Return the [x, y] coordinate for the center point of the cell that contains the specified text.  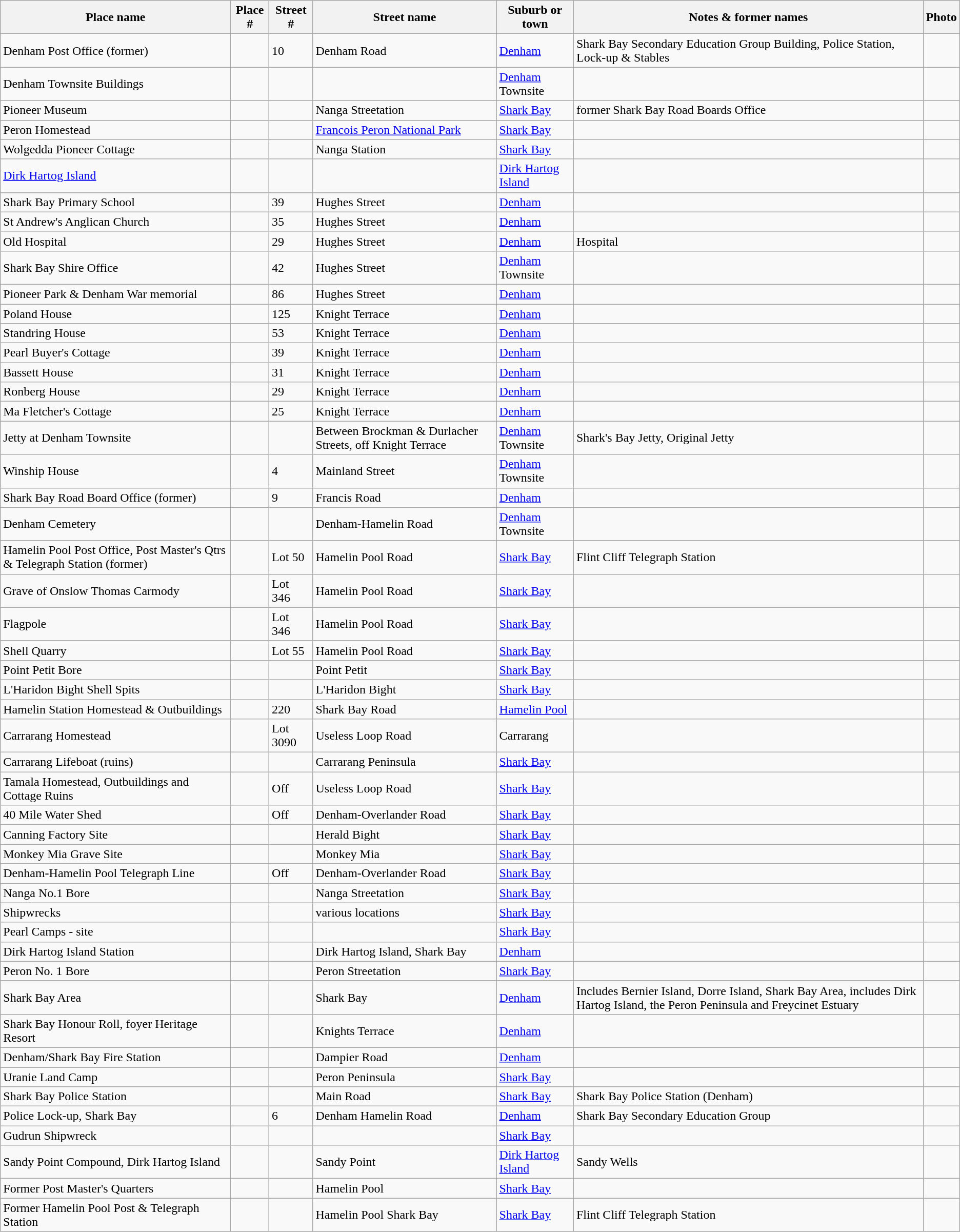
Old Hospital [116, 241]
Includes Bernier Island, Dorre Island, Shark Bay Area, includes Dirk Hartog Island, the Peron Peninsula and Freycinet Estuary [748, 997]
53 [291, 333]
Sandy Point Compound, Dirk Hartog Island [116, 1162]
Point Petit Bore [116, 670]
Wolgedda Pioneer Cottage [116, 149]
Photo [942, 17]
Notes & former names [748, 17]
Pioneer Park & Denham War memorial [116, 294]
Pearl Buyer's Cottage [116, 353]
125 [291, 313]
Shark Bay Road Board Office (former) [116, 498]
Peron Streetation [405, 971]
Shark Bay Area [116, 997]
Jetty at Denham Townsite [116, 438]
25 [291, 411]
Point Petit [405, 670]
Nanga No.1 Bore [116, 893]
Monkey Mia Grave Site [116, 854]
Denham-Hamelin Road [405, 524]
40 Mile Water Shed [116, 815]
Shark Bay Secondary Education Group [748, 1116]
Francois Peron National Park [405, 130]
Denham Road [405, 50]
Hamelin Station Homestead & Outbuildings [116, 709]
Knights Terrace [405, 1031]
Former Hamelin Pool Post & Telegraph Station [116, 1215]
4 [291, 471]
Herald Bight [405, 834]
former Shark Bay Road Boards Office [748, 110]
Carrarang Peninsula [405, 762]
L'Haridon Bight [405, 689]
Carrarang Lifeboat (ruins) [116, 762]
Shark Bay Secondary Education Group Building, Police Station, Lock-up & Stables [748, 50]
Lot 3090 [291, 736]
Carrarang [535, 736]
Dampier Road [405, 1057]
Police Lock-up, Shark Bay [116, 1116]
Place # [250, 17]
Street # [291, 17]
Shark Bay Honour Roll, foyer Heritage Resort [116, 1031]
Main Road [405, 1097]
Dirk Hartog Island Station [116, 951]
Shark Bay Police Station [116, 1097]
Pioneer Museum [116, 110]
Carrarang Homestead [116, 736]
42 [291, 268]
10 [291, 50]
Uranie Land Camp [116, 1077]
L'Haridon Bight Shell Spits [116, 689]
Shell Quarry [116, 650]
St Andrew's Anglican Church [116, 222]
Poland House [116, 313]
Mainland Street [405, 471]
Sandy Point [405, 1162]
Winship House [116, 471]
Street name [405, 17]
35 [291, 222]
Lot 55 [291, 650]
Bassett House [116, 372]
Former Post Master's Quarters [116, 1188]
220 [291, 709]
Monkey Mia [405, 854]
Peron No. 1 Bore [116, 971]
Gudrun Shipwreck [116, 1136]
31 [291, 372]
86 [291, 294]
Grave of Onslow Thomas Carmody [116, 591]
Suburb or town [535, 17]
Shark Bay Shire Office [116, 268]
Lot 50 [291, 557]
Hamelin Pool Post Office, Post Master's Qtrs & Telegraph Station (former) [116, 557]
Denham Cemetery [116, 524]
Pearl Camps - site [116, 932]
Flagpole [116, 624]
Dirk Hartog Island, Shark Bay [405, 951]
Standring House [116, 333]
Francis Road [405, 498]
Shark Bay Police Station (Denham) [748, 1097]
Denham/Shark Bay Fire Station [116, 1057]
Shark's Bay Jetty, Original Jetty [748, 438]
Hamelin Pool Shark Bay [405, 1215]
Peron Homestead [116, 130]
Denham Post Office (former) [116, 50]
Denham Townsite Buildings [116, 84]
Sandy Wells [748, 1162]
Canning Factory Site [116, 834]
6 [291, 1116]
Shipwrecks [116, 912]
Shark Bay Primary School [116, 202]
9 [291, 498]
Ma Fletcher's Cottage [116, 411]
Denham Hamelin Road [405, 1116]
Shark Bay Road [405, 709]
Ronberg House [116, 392]
Place name [116, 17]
Denham-Hamelin Pool Telegraph Line [116, 873]
Peron Peninsula [405, 1077]
Between Brockman & Durlacher Streets, off Knight Terrace [405, 438]
Nanga Station [405, 149]
Hospital [748, 241]
various locations [405, 912]
Tamala Homestead, Outbuildings and Cottage Ruins [116, 789]
